Pinpoint the cell where the given text exists, returning its (X, Y) midpoint coordinate. 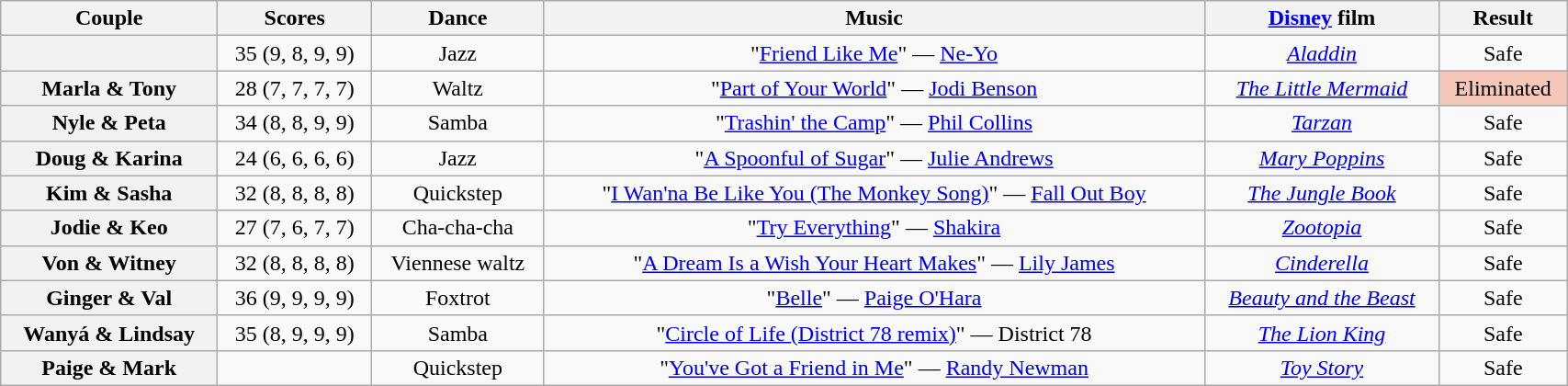
28 (7, 7, 7, 7) (295, 88)
Doug & Karina (109, 158)
Toy Story (1322, 368)
Nyle & Peta (109, 123)
Dance (457, 18)
Music (874, 18)
Scores (295, 18)
"Part of Your World" — Jodi Benson (874, 88)
"A Spoonful of Sugar" — Julie Andrews (874, 158)
34 (8, 8, 9, 9) (295, 123)
Zootopia (1322, 228)
"Belle" — Paige O'Hara (874, 298)
"You've Got a Friend in Me" — Randy Newman (874, 368)
36 (9, 9, 9, 9) (295, 298)
Viennese waltz (457, 263)
"Circle of Life (District 78 remix)" — District 78 (874, 333)
Cha-cha-cha (457, 228)
Cinderella (1322, 263)
Ginger & Val (109, 298)
Beauty and the Beast (1322, 298)
Result (1503, 18)
24 (6, 6, 6, 6) (295, 158)
The Lion King (1322, 333)
Waltz (457, 88)
"I Wan'na Be Like You (The Monkey Song)" — Fall Out Boy (874, 193)
"Trashin' the Camp" — Phil Collins (874, 123)
"Friend Like Me" — Ne-Yo (874, 53)
Paige & Mark (109, 368)
35 (9, 8, 9, 9) (295, 53)
27 (7, 6, 7, 7) (295, 228)
Marla & Tony (109, 88)
Von & Witney (109, 263)
Jodie & Keo (109, 228)
The Jungle Book (1322, 193)
Foxtrot (457, 298)
Mary Poppins (1322, 158)
The Little Mermaid (1322, 88)
"A Dream Is a Wish Your Heart Makes" — Lily James (874, 263)
Disney film (1322, 18)
Aladdin (1322, 53)
Wanyá & Lindsay (109, 333)
Couple (109, 18)
Kim & Sasha (109, 193)
Eliminated (1503, 88)
35 (8, 9, 9, 9) (295, 333)
Tarzan (1322, 123)
"Try Everything" — Shakira (874, 228)
